For the text-containing cell, return its midpoint in [x, y] coordinate format. 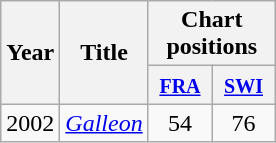
2002 [30, 123]
Year [30, 52]
Galleon [104, 123]
FRA [180, 85]
SWI [244, 85]
Chart positions [212, 34]
76 [244, 123]
Title [104, 52]
54 [180, 123]
